Return the [x, y] coordinate for the center point of the cell that contains the specified text.  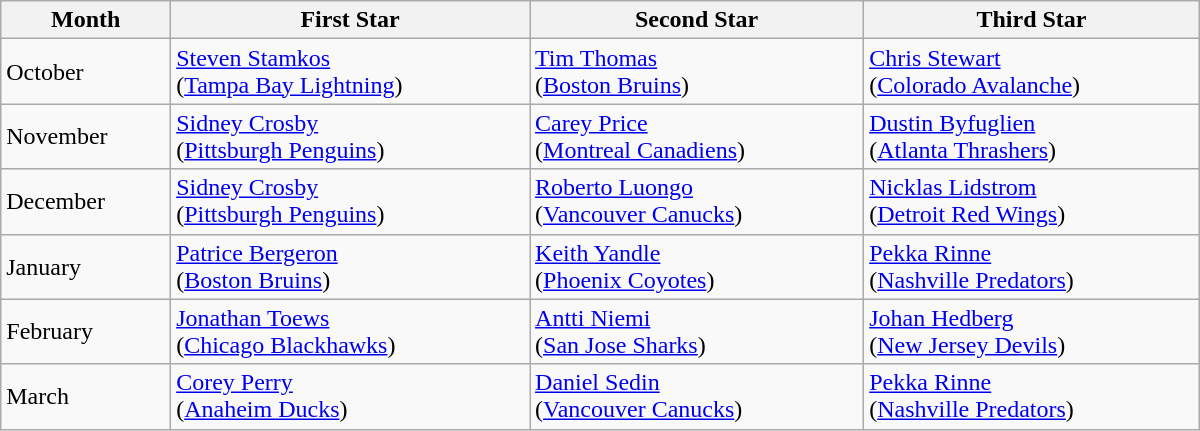
February [86, 332]
Daniel Sedin(Vancouver Canucks) [697, 396]
Corey Perry(Anaheim Ducks) [350, 396]
March [86, 396]
November [86, 136]
Johan Hedberg(New Jersey Devils) [1032, 332]
Carey Price(Montreal Canadiens) [697, 136]
Roberto Luongo(Vancouver Canucks) [697, 202]
Nicklas Lidstrom(Detroit Red Wings) [1032, 202]
Tim Thomas(Boston Bruins) [697, 72]
Month [86, 20]
First Star [350, 20]
Jonathan Toews(Chicago Blackhawks) [350, 332]
October [86, 72]
Patrice Bergeron(Boston Bruins) [350, 266]
Second Star [697, 20]
Keith Yandle(Phoenix Coyotes) [697, 266]
Antti Niemi(San Jose Sharks) [697, 332]
December [86, 202]
Dustin Byfuglien(Atlanta Thrashers) [1032, 136]
Steven Stamkos(Tampa Bay Lightning) [350, 72]
Third Star [1032, 20]
Chris Stewart(Colorado Avalanche) [1032, 72]
January [86, 266]
